Find where the given text appears and provide that cell's center as (x, y) coordinate. 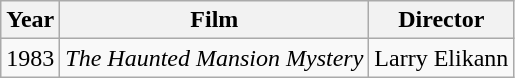
Year (30, 20)
Larry Elikann (442, 58)
The Haunted Mansion Mystery (214, 58)
1983 (30, 58)
Film (214, 20)
Director (442, 20)
